For the text-containing cell, return its midpoint in [x, y] coordinate format. 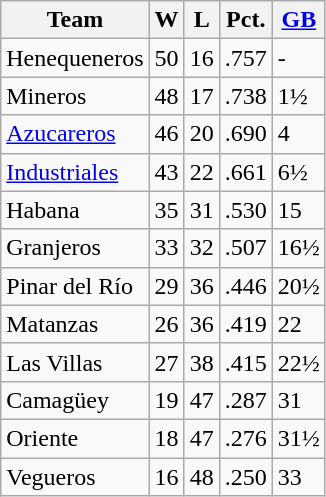
20½ [298, 286]
Matanzas [75, 324]
Mineros [75, 96]
Henequeneros [75, 58]
Industriales [75, 172]
.415 [246, 362]
16½ [298, 248]
Team [75, 20]
19 [166, 400]
26 [166, 324]
L [202, 20]
.419 [246, 324]
4 [298, 134]
- [298, 58]
35 [166, 210]
29 [166, 286]
Azucareros [75, 134]
15 [298, 210]
22½ [298, 362]
Granjeros [75, 248]
.530 [246, 210]
1½ [298, 96]
18 [166, 438]
6½ [298, 172]
Oriente [75, 438]
Pinar del Río [75, 286]
.287 [246, 400]
GB [298, 20]
.507 [246, 248]
43 [166, 172]
50 [166, 58]
.446 [246, 286]
Las Villas [75, 362]
.738 [246, 96]
.250 [246, 477]
31½ [298, 438]
.757 [246, 58]
Vegueros [75, 477]
Pct. [246, 20]
W [166, 20]
17 [202, 96]
.661 [246, 172]
27 [166, 362]
Habana [75, 210]
20 [202, 134]
.276 [246, 438]
46 [166, 134]
32 [202, 248]
.690 [246, 134]
Camagüey [75, 400]
38 [202, 362]
